Output the (X, Y) coordinate of the center of the cell containing the given text.  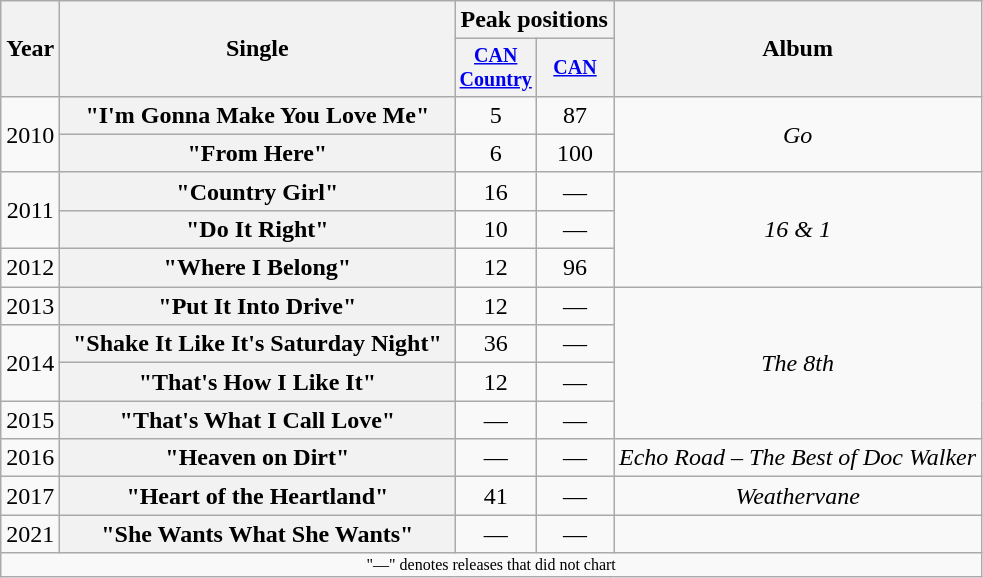
96 (576, 268)
Weathervane (798, 496)
Year (30, 49)
"Heaven on Dirt" (258, 458)
Echo Road – The Best of Doc Walker (798, 458)
"She Wants What She Wants" (258, 534)
6 (496, 153)
2010 (30, 134)
5 (496, 115)
36 (496, 344)
2017 (30, 496)
16 (496, 191)
41 (496, 496)
"Shake It Like It's Saturday Night" (258, 344)
87 (576, 115)
2021 (30, 534)
"From Here" (258, 153)
Peak positions (534, 20)
"—" denotes releases that did not chart (492, 565)
100 (576, 153)
Go (798, 134)
Single (258, 49)
The 8th (798, 363)
2012 (30, 268)
"Country Girl" (258, 191)
"I'm Gonna Make You Love Me" (258, 115)
CAN Country (496, 68)
16 & 1 (798, 229)
"Where I Belong" (258, 268)
2011 (30, 210)
Album (798, 49)
"That's What I Call Love" (258, 420)
10 (496, 229)
2015 (30, 420)
"Heart of the Heartland" (258, 496)
CAN (576, 68)
2014 (30, 363)
"Do It Right" (258, 229)
2016 (30, 458)
2013 (30, 306)
"Put It Into Drive" (258, 306)
"That's How I Like It" (258, 382)
